Search for the cell housing the specified text and yield its [x, y] center coordinate. 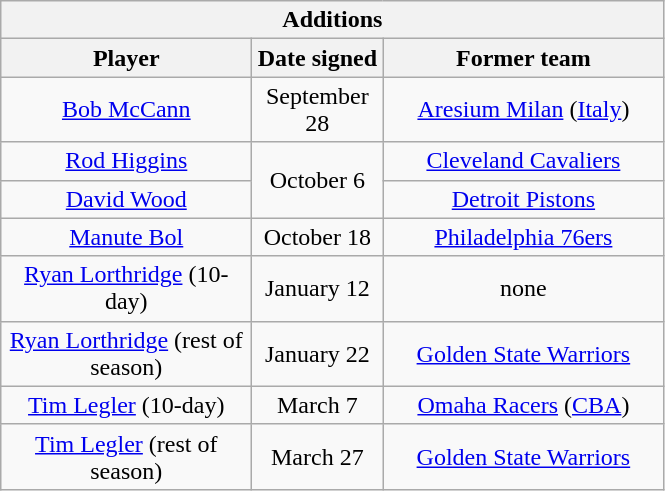
Philadelphia 76ers [524, 237]
March 7 [318, 405]
Detroit Pistons [524, 199]
September 28 [318, 110]
none [524, 288]
Cleveland Cavaliers [524, 161]
Omaha Racers (CBA) [524, 405]
Former team [524, 58]
David Wood [126, 199]
Tim Legler (10-day) [126, 405]
Date signed [318, 58]
Player [126, 58]
Manute Bol [126, 237]
Additions [332, 20]
January 12 [318, 288]
Bob McCann [126, 110]
March 27 [318, 456]
Tim Legler (rest of season) [126, 456]
October 6 [318, 180]
October 18 [318, 237]
Aresium Milan (Italy) [524, 110]
Ryan Lorthridge (10-day) [126, 288]
Rod Higgins [126, 161]
January 22 [318, 354]
Ryan Lorthridge (rest of season) [126, 354]
